Scan for the cell matching the given text and deliver its [x, y] coordinate at center. 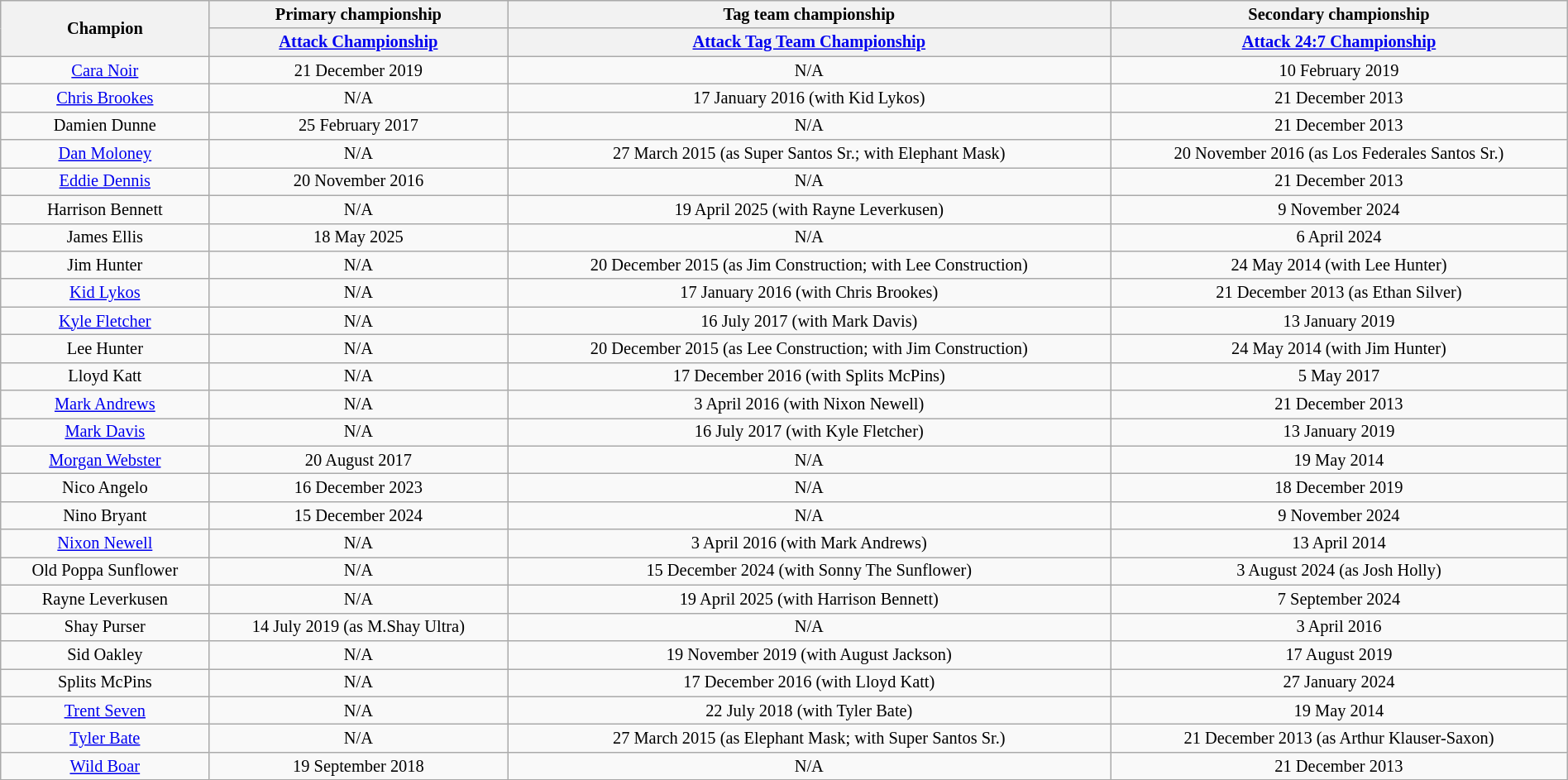
Shay Purser [105, 627]
25 February 2017 [359, 126]
Tyler Bate [105, 738]
20 December 2015 (as Jim Construction; with Lee Construction) [809, 265]
16 July 2017 (with Mark Davis) [809, 321]
14 July 2019 (as M.Shay Ultra) [359, 627]
21 December 2013 (as Ethan Silver) [1340, 293]
6 April 2024 [1340, 237]
3 April 2016 [1340, 627]
James Ellis [105, 237]
Mark Andrews [105, 404]
Nixon Newell [105, 543]
Jim Hunter [105, 265]
Champion [105, 28]
Rayne Leverkusen [105, 599]
Secondary championship [1340, 14]
Kid Lykos [105, 293]
Attack 24:7 Championship [1340, 42]
Trent Seven [105, 711]
7 September 2024 [1340, 599]
Dan Moloney [105, 154]
Lloyd Katt [105, 376]
15 December 2024 [359, 515]
19 April 2025 (with Harrison Bennett) [809, 599]
3 August 2024 (as Josh Holly) [1340, 571]
Wild Boar [105, 766]
15 December 2024 (with Sonny The Sunflower) [809, 571]
3 April 2016 (with Mark Andrews) [809, 543]
Chris Brookes [105, 98]
27 January 2024 [1340, 682]
21 December 2019 [359, 70]
5 May 2017 [1340, 376]
Cara Noir [105, 70]
24 May 2014 (with Jim Hunter) [1340, 348]
17 January 2016 (with Chris Brookes) [809, 293]
27 March 2015 (as Super Santos Sr.; with Elephant Mask) [809, 154]
17 January 2016 (with Kid Lykos) [809, 98]
16 July 2017 (with Kyle Fletcher) [809, 432]
20 November 2016 (as Los Federales Santos Sr.) [1340, 154]
Nico Angelo [105, 487]
Attack Tag Team Championship [809, 42]
Attack Championship [359, 42]
Harrison Bennett [105, 209]
20 December 2015 (as Lee Construction; with Jim Construction) [809, 348]
22 July 2018 (with Tyler Bate) [809, 711]
16 December 2023 [359, 487]
27 March 2015 (as Elephant Mask; with Super Santos Sr.) [809, 738]
19 November 2019 (with August Jackson) [809, 654]
21 December 2013 (as Arthur Klauser-Saxon) [1340, 738]
Sid Oakley [105, 654]
19 September 2018 [359, 766]
Morgan Webster [105, 460]
17 December 2016 (with Splits McPins) [809, 376]
20 August 2017 [359, 460]
3 April 2016 (with Nixon Newell) [809, 404]
Old Poppa Sunflower [105, 571]
10 February 2019 [1340, 70]
18 December 2019 [1340, 487]
18 May 2025 [359, 237]
Lee Hunter [105, 348]
Splits McPins [105, 682]
Mark Davis [105, 432]
17 August 2019 [1340, 654]
20 November 2016 [359, 181]
Primary championship [359, 14]
Kyle Fletcher [105, 321]
19 April 2025 (with Rayne Leverkusen) [809, 209]
Nino Bryant [105, 515]
Damien Dunne [105, 126]
24 May 2014 (with Lee Hunter) [1340, 265]
13 April 2014 [1340, 543]
Tag team championship [809, 14]
17 December 2016 (with Lloyd Katt) [809, 682]
Eddie Dennis [105, 181]
